Provide the (X, Y) coordinate of the cell's center where the given text is located.  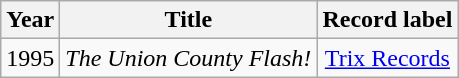
Title (188, 20)
Trix Records (388, 58)
The Union County Flash! (188, 58)
Year (30, 20)
1995 (30, 58)
Record label (388, 20)
